Return (x, y) of the center of cell containing provided text 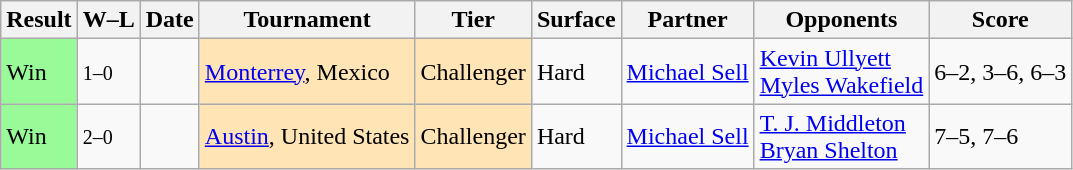
W–L (108, 20)
Tier (473, 20)
Result (39, 20)
1–0 (108, 72)
T. J. Middleton Bryan Shelton (842, 136)
Monterrey, Mexico (307, 72)
Surface (576, 20)
Partner (688, 20)
7–5, 7–6 (1000, 136)
6–2, 3–6, 6–3 (1000, 72)
Austin, United States (307, 136)
Tournament (307, 20)
Opponents (842, 20)
Kevin Ullyett Myles Wakefield (842, 72)
Date (170, 20)
2–0 (108, 136)
Score (1000, 20)
